Extract the (X, Y) coordinate from the center of the cell holding the provided text.  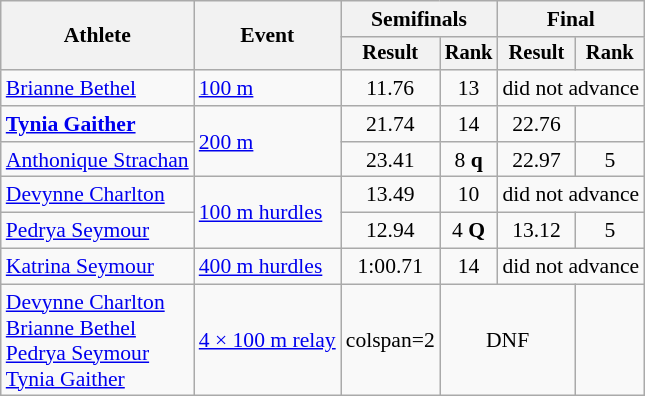
8 q (469, 160)
Devynne Charlton (98, 195)
12.94 (390, 231)
colspan=2 (390, 340)
Brianne Bethel (98, 88)
Event (268, 36)
200 m (268, 142)
4 Q (469, 231)
100 m hurdles (268, 212)
DNF (508, 340)
22.76 (536, 124)
13.49 (390, 195)
21.74 (390, 124)
23.41 (390, 160)
13.12 (536, 231)
Final (570, 19)
22.97 (536, 160)
Tynia Gaither (98, 124)
13 (469, 88)
Anthonique Strachan (98, 160)
Semifinals (420, 19)
1:00.71 (390, 267)
10 (469, 195)
400 m hurdles (268, 267)
Katrina Seymour (98, 267)
4 × 100 m relay (268, 340)
11.76 (390, 88)
Devynne CharltonBrianne BethelPedrya SeymourTynia Gaither (98, 340)
Athlete (98, 36)
100 m (268, 88)
Pedrya Seymour (98, 231)
